Output the [X, Y] coordinate of the center of the cell containing the given text.  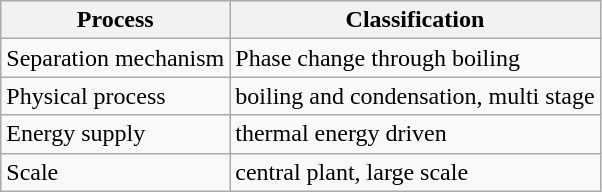
Separation mechanism [116, 58]
boiling and condensation, multi stage [415, 96]
Phase change through boiling [415, 58]
Classification [415, 20]
Scale [116, 172]
Energy supply [116, 134]
thermal energy driven [415, 134]
Physical process [116, 96]
Process [116, 20]
central plant, large scale [415, 172]
